Extract the (x, y) coordinate from the center of the cell holding the provided text.  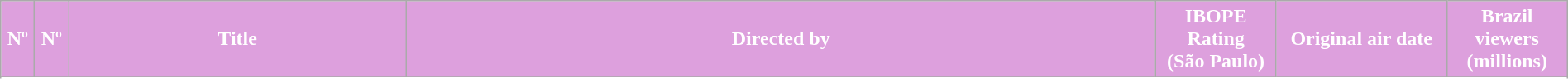
Original air date (1361, 39)
IBOPE Rating(São Paulo) (1216, 39)
Brazil viewers(millions) (1507, 39)
Title (238, 39)
Directed by (781, 39)
